Pinpoint the cell where the given text exists, returning its [X, Y] midpoint coordinate. 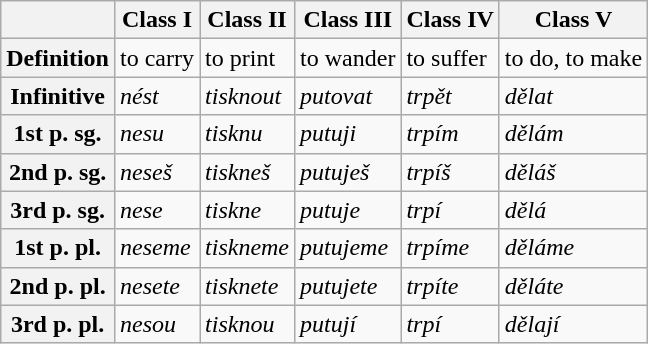
dělají [573, 324]
putují [348, 324]
Class V [573, 20]
3rd p. sg. [58, 210]
tisknou [248, 324]
Class II [248, 20]
putujeme [348, 248]
tiskneš [248, 172]
Class IV [450, 20]
trpět [450, 96]
tisknout [248, 96]
Definition [58, 58]
nesu [156, 134]
neseš [156, 172]
dělám [573, 134]
2nd p. pl. [58, 286]
děláte [573, 286]
putuje [348, 210]
dělat [573, 96]
trpíme [450, 248]
děláš [573, 172]
to suffer [450, 58]
nese [156, 210]
putovat [348, 96]
trpím [450, 134]
Class I [156, 20]
nesete [156, 286]
tiskne [248, 210]
3rd p. pl. [58, 324]
to wander [348, 58]
tisknu [248, 134]
neseme [156, 248]
dělá [573, 210]
putuješ [348, 172]
tisknete [248, 286]
Infinitive [58, 96]
nesou [156, 324]
to print [248, 58]
Class III [348, 20]
1st p. sg. [58, 134]
1st p. pl. [58, 248]
putuji [348, 134]
tiskneme [248, 248]
to do, to make [573, 58]
putujete [348, 286]
2nd p. sg. [58, 172]
trpíte [450, 286]
nést [156, 96]
trpíš [450, 172]
děláme [573, 248]
to carry [156, 58]
